From the cell containing the given text, extract its center point as (X, Y) coordinate. 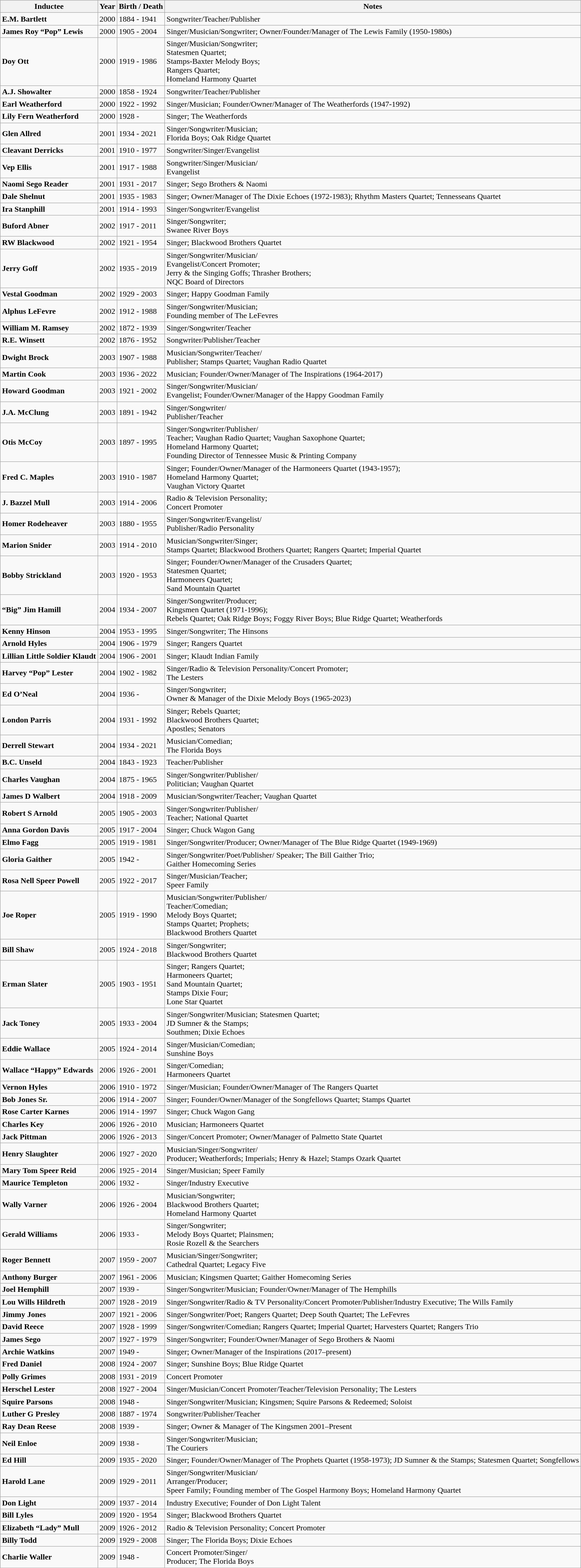
Musician; Harmoneers Quartet (373, 1124)
1927 - 2020 (141, 1154)
Singer/Songwriter/Evangelist/Publisher/Radio Personality (373, 524)
Singer/Radio & Television Personality/Concert Promoter;The Lesters (373, 673)
1926 - 2010 (141, 1124)
Wally Varner (49, 1204)
1914 - 2006 (141, 503)
Homer Rodeheaver (49, 524)
Radio & Television Personality; Concert Promoter (373, 1528)
Charlie Waller (49, 1557)
Singer; Rangers Quartet;Harmoneers Quartet;Sand Mountain Quartet;Stamps Dixie Four;Lone Star Quartet (373, 984)
Singer; The Florida Boys; Dixie Echoes (373, 1540)
Ed O’Neal (49, 694)
A.J. Showalter (49, 92)
1905 - 2004 (141, 31)
Singer/Songwriter/Poet; Rangers Quartet; Deep South Quartet; The LeFevres (373, 1314)
1902 - 1982 (141, 673)
1933 - 2004 (141, 1023)
1953 - 1995 (141, 631)
1932 - (141, 1183)
1884 - 1941 (141, 19)
Lou Wills Hildreth (49, 1302)
Roger Bennett (49, 1260)
1914 - 1993 (141, 209)
1935 - 2020 (141, 1460)
Anna Gordon Davis (49, 830)
1924 - 2014 (141, 1049)
1928 - 1999 (141, 1327)
Radio & Television Personality;Concert Promoter (373, 503)
1917 - 2011 (141, 226)
1936 - 2022 (141, 374)
Singer; Rangers Quartet (373, 644)
Singer; Founder/Owner/Manager of the Harmoneers Quartet (1943-1957);Homeland Harmony Quartet;Vaughan Victory Quartet (373, 477)
1929 - 2011 (141, 1482)
Archie Watkins (49, 1352)
Earl Weatherford (49, 104)
Singer; Klaudt Indian Family (373, 656)
Singer/Songwriter/Evangelist (373, 209)
Industry Executive; Founder of Don Light Talent (373, 1503)
Singer; Founder/Owner/Manager of the Songfellows Quartet; Stamps Quartet (373, 1099)
1929 - 2008 (141, 1540)
Harold Lane (49, 1482)
Glen Allred (49, 134)
Jack Toney (49, 1023)
Gloria Gaither (49, 859)
Squire Parsons (49, 1401)
David Reece (49, 1327)
1926 - 2004 (141, 1204)
Singer/Songwriter/Producer; Owner/Manager of The Blue Ridge Quartet (1949-1969) (373, 842)
R.E. Winsett (49, 340)
Vep Ellis (49, 167)
Doy Ott (49, 62)
Inductee (49, 7)
Herschel Lester (49, 1389)
Marion Snider (49, 545)
1887 - 1974 (141, 1414)
Kenny Hinson (49, 631)
Bill Shaw (49, 950)
Billy Todd (49, 1540)
Musician/Songwriter/Teacher/Publisher; Stamps Quartet; Vaughan Radio Quartet (373, 357)
1910 - 1987 (141, 477)
Jack Pittman (49, 1137)
Singer/Comedian;Harmoneers Quartet (373, 1070)
Singer/Songwriter/Comedian; Rangers Quartet; Imperial Quartet; Harvesters Quartet; Rangers Trio (373, 1327)
Songwriter/Singer/Musician/Evangelist (373, 167)
James Sego (49, 1339)
1914 - 2007 (141, 1099)
Robert S Arnold (49, 813)
Ray Dean Reese (49, 1426)
1872 - 1939 (141, 328)
1926 - 2001 (141, 1070)
Mary Tom Speer Reid (49, 1170)
Singer/Songwriter/Publisher/Politician; Vaughan Quartet (373, 779)
Singer/Songwriter/Musician;Florida Boys; Oak Ridge Quartet (373, 134)
Singer/Songwriter/Publisher/Teacher (373, 412)
Singer; Sunshine Boys; Blue Ridge Quartet (373, 1364)
Concert Promoter (373, 1377)
Don Light (49, 1503)
Singer; Owner/Manager of the Inspirations (2017–present) (373, 1352)
Singer/Musician; Founder/Owner/Manager of The Rangers Quartet (373, 1087)
James D Walbert (49, 796)
1910 - 1972 (141, 1087)
William M. Ramsey (49, 328)
J.A. McClung (49, 412)
Neil Enloe (49, 1443)
1919 - 1986 (141, 62)
Charles Vaughan (49, 779)
1924 - 2007 (141, 1364)
Musician; Kingsmen Quartet; Gaither Homecoming Series (373, 1277)
1936 - (141, 694)
Cleavant Derricks (49, 150)
1927 - 2004 (141, 1389)
1922 - 1992 (141, 104)
Singer/Songwriter; Founder/Owner/Manager of Sego Brothers & Naomi (373, 1339)
Singer/Songwriter;Owner & Manager of the Dixie Melody Boys (1965-2023) (373, 694)
1929 - 2003 (141, 294)
Singer/Songwriter;Swanee River Boys (373, 226)
Songwriter/Singer/Evangelist (373, 150)
Naomi Sego Reader (49, 184)
Singer/Songwriter/Musician; Founder/Owner/Manager of The Hemphills (373, 1290)
1934 - 2007 (141, 610)
1928 - 2019 (141, 1302)
Singer/Concert Promoter; Owner/Manager of Palmetto State Quartet (373, 1137)
Singer; Owner/Manager of The Dixie Echoes (1972-1983); Rhythm Masters Quartet; Tennesseans Quartet (373, 196)
Elmo Fagg (49, 842)
1891 - 1942 (141, 412)
1942 - (141, 859)
Bob Jones Sr. (49, 1099)
Singer/Songwriter;Blackwood Brothers Quartet (373, 950)
Arnold Hyles (49, 644)
Singer/Musician/Songwriter;Statesmen Quartet;Stamps-Baxter Melody Boys;Rangers Quartet;Homeland Harmony Quartet (373, 62)
Maurice Templeton (49, 1183)
1903 - 1951 (141, 984)
London Parris (49, 720)
Teacher/Publisher (373, 762)
1843 - 1923 (141, 762)
1921 - 2002 (141, 391)
Joe Roper (49, 915)
Singer/Songwriter/Musician/Evangelist; Founder/Owner/Manager of the Happy Goodman Family (373, 391)
Ed Hill (49, 1460)
1906 - 2001 (141, 656)
Rosa Nell Speer Powell (49, 881)
Singer/Songwriter/Musician;The Couriers (373, 1443)
James Roy “Pop” Lewis (49, 31)
Musician/Songwriter/Publisher/Teacher/Comedian;Melody Boys Quartet;Stamps Quartet; Prophets;Blackwood Brothers Quartet (373, 915)
1938 - (141, 1443)
1949 - (141, 1352)
Singer; The Weatherfords (373, 116)
Charles Key (49, 1124)
1959 - 2007 (141, 1260)
Eddie Wallace (49, 1049)
1920 - 1954 (141, 1515)
1917 - 2004 (141, 830)
1917 - 1988 (141, 167)
Fred Daniel (49, 1364)
1961 - 2006 (141, 1277)
Musician; Founder/Owner/Manager of The Inspirations (1964-2017) (373, 374)
Howard Goodman (49, 391)
Singer/Songwriter/Teacher (373, 328)
1905 - 2003 (141, 813)
Singer/Songwriter/Publisher/Teacher; National Quartet (373, 813)
Singer/Songwriter;Melody Boys Quartet; Plainsmen;Rosie Rozell & the Searchers (373, 1235)
Musician/Comedian;The Florida Boys (373, 745)
Jimmy Jones (49, 1314)
Elizabeth “Lady” Mull (49, 1528)
Buford Abner (49, 226)
Singer/Songwriter/Producer;Kingsmen Quartet (1971-1996);Rebels Quartet; Oak Ridge Boys; Foggy River Boys; Blue Ridge Quartet; Weatherfords (373, 610)
Singer; Founder/Owner/Manager of The Prophets Quartet (1958-1973); JD Sumner & the Stamps; Statesmen Quartet; Songfellows (373, 1460)
1912 - 1988 (141, 311)
Musician/Songwriter/Teacher; Vaughan Quartet (373, 796)
1914 - 1997 (141, 1112)
Birth / Death (141, 7)
1921 - 1954 (141, 243)
Wallace “Happy” Edwards (49, 1070)
Harvey “Pop” Lester (49, 673)
1928 - (141, 116)
Rose Carter Karnes (49, 1112)
1880 - 1955 (141, 524)
Singer; Owner & Manager of The Kingsmen 2001–Present (373, 1426)
Anthony Burger (49, 1277)
1931 - 1992 (141, 720)
1858 - 1924 (141, 92)
1920 - 1953 (141, 575)
Dwight Brock (49, 357)
“Big” Jim Hamill (49, 610)
Singer/Songwriter; The Hinsons (373, 631)
Otis McCoy (49, 442)
1935 - 2019 (141, 268)
Erman Slater (49, 984)
Luther G Presley (49, 1414)
Polly Grimes (49, 1377)
Singer; Happy Goodman Family (373, 294)
Joel Hemphill (49, 1290)
Singer/Songwriter/Musician; Statesmen Quartet;JD Sumner & the Stamps;Southmen; Dixie Echoes (373, 1023)
1935 - 1983 (141, 196)
1926 - 2012 (141, 1528)
Singer; Sego Brothers & Naomi (373, 184)
Year (107, 7)
1919 - 1990 (141, 915)
1918 - 2009 (141, 796)
Musician/Songwriter;Blackwood Brothers Quartet;Homeland Harmony Quartet (373, 1204)
1926 - 2013 (141, 1137)
Singer/Songwriter/Musician/Arranger/Producer;Speer Family; Founding member of The Gospel Harmony Boys; Homeland Harmony Quartet (373, 1482)
1875 - 1965 (141, 779)
1897 - 1995 (141, 442)
1906 - 1979 (141, 644)
Musician/Singer/Songwriter/Producer; Weatherfords; Imperials; Henry & Hazel; Stamps Ozark Quartet (373, 1154)
J. Bazzel Mull (49, 503)
Gerald Williams (49, 1235)
Singer; Rebels Quartet;Blackwood Brothers Quartet;Apostles; Senators (373, 720)
1927 - 1979 (141, 1339)
Singer/Musician; Speer Family (373, 1170)
Fred C. Maples (49, 477)
RW Blackwood (49, 243)
Jerry Goff (49, 268)
Derrell Stewart (49, 745)
Singer/Musician/Comedian;Sunshine Boys (373, 1049)
Henry Slaughter (49, 1154)
E.M. Bartlett (49, 19)
Singer/Songwriter/Radio & TV Personality/Concert Promoter/Publisher/Industry Executive; The Wills Family (373, 1302)
Singer/Songwriter/Poet/Publisher/ Speaker; The Bill Gaither Trio;Gaither Homecoming Series (373, 859)
1937 - 2014 (141, 1503)
Singer/Industry Executive (373, 1183)
Musician/Songwriter/Singer;Stamps Quartet; Blackwood Brothers Quartet; Rangers Quartet; Imperial Quartet (373, 545)
Ira Stanphill (49, 209)
Bill Lyles (49, 1515)
Lily Fern Weatherford (49, 116)
Singer/Musician/Songwriter; Owner/Founder/Manager of The Lewis Family (1950-1980s) (373, 31)
1924 - 2018 (141, 950)
Dale Shelnut (49, 196)
1933 - (141, 1235)
Martin Cook (49, 374)
1914 - 2010 (141, 545)
1931 - 2017 (141, 184)
Singer; Founder/Owner/Manager of the Crusaders Quartet;Statesmen Quartet;Harmoneers Quartet;Sand Mountain Quartet (373, 575)
1876 - 1952 (141, 340)
Singer/Songwriter/Musician; Kingsmen; Squire Parsons & Redeemed; Soloist (373, 1401)
Vernon Hyles (49, 1087)
Musician/Singer/Songwriter;Cathedral Quartet; Legacy Five (373, 1260)
B.C. Unseld (49, 762)
1907 - 1988 (141, 357)
Singer/Musician/Concert Promoter/Teacher/Television Personality; The Lesters (373, 1389)
1925 - 2014 (141, 1170)
Vestal Goodman (49, 294)
Singer/Songwriter/Musician/Evangelist/Concert Promoter;Jerry & the Singing Goffs; Thrasher Brothers;NQC Board of Directors (373, 268)
Lillian Little Soldier Klaudt (49, 656)
Singer/Musician/Teacher;Speer Family (373, 881)
Singer/Songwriter/Musician;Founding member of The LeFevres (373, 311)
1919 - 1981 (141, 842)
Concert Promoter/Singer/Producer; The Florida Boys (373, 1557)
1922 - 2017 (141, 881)
Bobby Strickland (49, 575)
Singer/Musician; Founder/Owner/Manager of The Weatherfords (1947-1992) (373, 104)
1910 - 1977 (141, 150)
Notes (373, 7)
1931 - 2019 (141, 1377)
Alphus LeFevre (49, 311)
1921 - 2006 (141, 1314)
